From the cell containing the given text, extract its center point as (X, Y) coordinate. 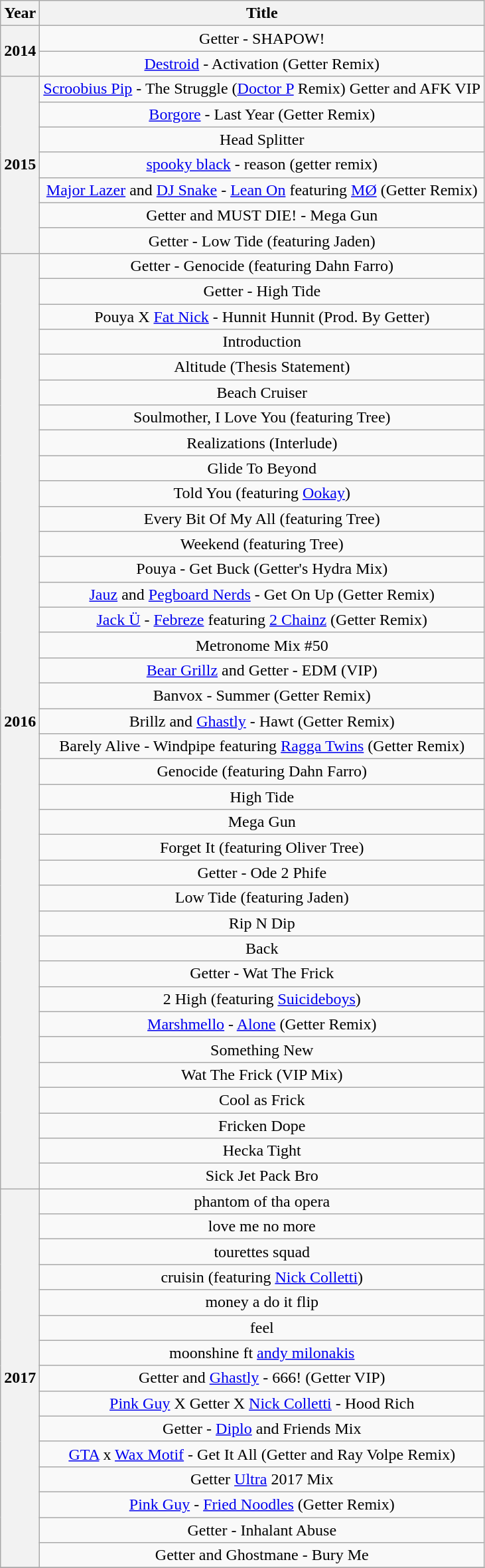
Genocide (featuring Dahn Farro) (262, 772)
Borgore - Last Year (Getter Remix) (262, 114)
2015 (20, 165)
Hecka Tight (262, 1151)
Introduction (262, 342)
Low Tide (featuring Jaden) (262, 898)
Getter - Ode 2 Phife (262, 873)
feel (262, 1328)
2017 (20, 1379)
cruisin (featuring Nick Colletti) (262, 1277)
Brillz and Ghastly - Hawt (Getter Remix) (262, 721)
Metronome Mix #50 (262, 645)
love me no more (262, 1227)
Mega Gun (262, 822)
Getter - Genocide (featuring Dahn Farro) (262, 266)
money a do it flip (262, 1302)
Getter and Ghastly - 666! (Getter VIP) (262, 1378)
GTA x Wax Motif - Get It All (Getter and Ray Volpe Remix) (262, 1454)
Glide To Beyond (262, 468)
Getter - High Tide (262, 291)
Getter and MUST DIE! - Mega Gun (262, 215)
Fricken Dope (262, 1126)
tourettes squad (262, 1252)
Something New (262, 1049)
Barely Alive - Windpipe featuring Ragga Twins (Getter Remix) (262, 746)
Cool as Frick (262, 1100)
Wat The Frick (VIP Mix) (262, 1075)
Forget It (featuring Oliver Tree) (262, 847)
2014 (20, 51)
Realizations (Interlude) (262, 443)
Getter - Low Tide (featuring Jaden) (262, 240)
Getter - Inhalant Abuse (262, 1529)
Beach Cruiser (262, 392)
2 High (featuring Suicideboys) (262, 999)
spooky black - reason (getter remix) (262, 165)
Pink Guy - Fried Noodles (Getter Remix) (262, 1504)
Altitude (Thesis Statement) (262, 367)
Getter - Wat The Frick (262, 974)
Destroid - Activation (Getter Remix) (262, 64)
phantom of tha opera (262, 1201)
moonshine ft andy milonakis (262, 1353)
Weekend (featuring Tree) (262, 544)
Back (262, 948)
High Tide (262, 797)
2016 (20, 721)
Jauz and Pegboard Nerds - Get On Up (Getter Remix) (262, 594)
Banvox - Summer (Getter Remix) (262, 695)
Soulmother, I Love You (featuring Tree) (262, 418)
Rip N Dip (262, 923)
Year (20, 13)
Every Bit Of My All (featuring Tree) (262, 519)
Pouya X Fat Nick - Hunnit Hunnit (Prod. By Getter) (262, 317)
Title (262, 13)
Scroobius Pip - The Struggle (Doctor P Remix) Getter and AFK VIP (262, 89)
Getter - Diplo and Friends Mix (262, 1429)
Getter and Ghostmane - Bury Me (262, 1555)
Marshmello - Alone (Getter Remix) (262, 1024)
Getter - SHAPOW! (262, 39)
Major Lazer and DJ Snake - Lean On featuring MØ (Getter Remix) (262, 190)
Pink Guy X Getter X Nick Colletti - Hood Rich (262, 1403)
Head Splitter (262, 139)
Getter Ultra 2017 Mix (262, 1479)
Pouya - Get Buck (Getter's Hydra Mix) (262, 569)
Bear Grillz and Getter - EDM (VIP) (262, 670)
Sick Jet Pack Bro (262, 1176)
Told You (featuring Ookay) (262, 493)
Jack Ü - Febreze featuring 2 Chainz (Getter Remix) (262, 620)
